Return the [X, Y] coordinate for the center point of the cell that contains the specified text.  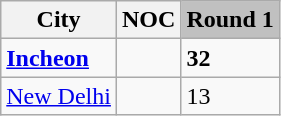
Incheon [59, 58]
New Delhi [59, 96]
NOC [148, 20]
32 [230, 58]
City [59, 20]
13 [230, 96]
Round 1 [230, 20]
